Determine the [x, y] coordinate at the center of the cell enclosing the given text.  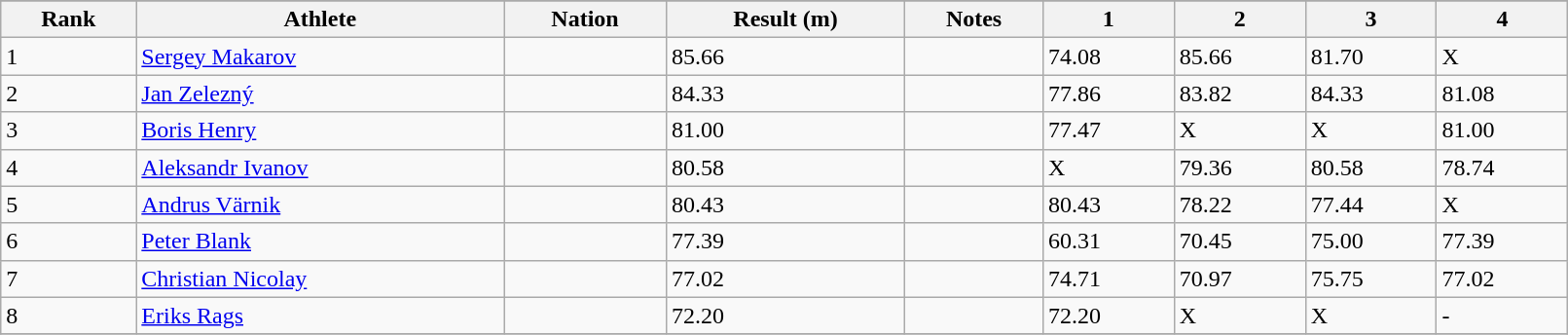
70.45 [1240, 242]
Athlete [320, 19]
81.70 [1370, 56]
78.74 [1503, 167]
Boris Henry [320, 130]
78.22 [1240, 205]
75.00 [1370, 242]
74.71 [1108, 279]
Rank [68, 19]
83.82 [1240, 93]
77.44 [1370, 205]
Christian Nicolay [320, 279]
74.08 [1108, 56]
79.36 [1240, 167]
6 [68, 242]
Nation [586, 19]
Jan Zelezný [320, 93]
7 [68, 279]
Sergey Makarov [320, 56]
Aleksandr Ivanov [320, 167]
- [1503, 316]
60.31 [1108, 242]
77.47 [1108, 130]
5 [68, 205]
81.08 [1503, 93]
Eriks Rags [320, 316]
77.86 [1108, 93]
75.75 [1370, 279]
Result (m) [784, 19]
8 [68, 316]
Notes [974, 19]
Andrus Värnik [320, 205]
70.97 [1240, 279]
Peter Blank [320, 242]
